Search for the cell housing the specified text and yield its [X, Y] center coordinate. 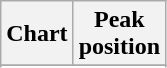
Chart [37, 34]
Peakposition [119, 34]
